Pinpoint the cell where the given text exists, returning its [x, y] midpoint coordinate. 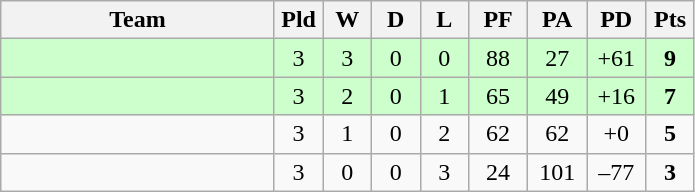
Pts [670, 20]
PA [558, 20]
PD [616, 20]
5 [670, 134]
Pld [298, 20]
–77 [616, 172]
88 [498, 58]
D [396, 20]
+61 [616, 58]
+16 [616, 96]
Team [138, 20]
9 [670, 58]
24 [498, 172]
W [348, 20]
65 [498, 96]
7 [670, 96]
L [444, 20]
101 [558, 172]
PF [498, 20]
27 [558, 58]
+0 [616, 134]
49 [558, 96]
